For the text-containing cell, return its midpoint in (x, y) coordinate format. 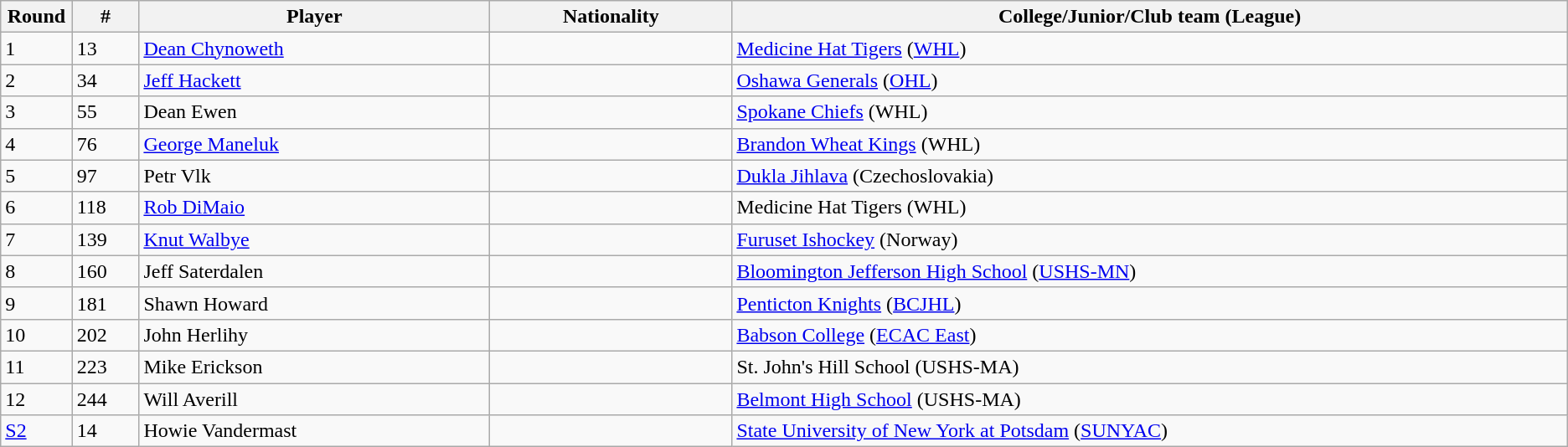
George Maneluk (315, 144)
Mike Erickson (315, 367)
Babson College (ECAC East) (1149, 335)
Player (315, 17)
State University of New York at Potsdam (SUNYAC) (1149, 431)
9 (37, 303)
202 (106, 335)
John Herlihy (315, 335)
Rob DiMaio (315, 208)
Oshawa Generals (OHL) (1149, 80)
Penticton Knights (BCJHL) (1149, 303)
10 (37, 335)
Dean Ewen (315, 112)
14 (106, 431)
7 (37, 239)
S2 (37, 431)
Jeff Saterdalen (315, 271)
139 (106, 239)
76 (106, 144)
Round (37, 17)
244 (106, 399)
223 (106, 367)
118 (106, 208)
Knut Walbye (315, 239)
55 (106, 112)
Shawn Howard (315, 303)
97 (106, 176)
Furuset Ishockey (Norway) (1149, 239)
# (106, 17)
34 (106, 80)
Dukla Jihlava (Czechoslovakia) (1149, 176)
Spokane Chiefs (WHL) (1149, 112)
College/Junior/Club team (League) (1149, 17)
Bloomington Jefferson High School (USHS-MN) (1149, 271)
Will Averill (315, 399)
Dean Chynoweth (315, 49)
Petr Vlk (315, 176)
Howie Vandermast (315, 431)
1 (37, 49)
13 (106, 49)
Belmont High School (USHS-MA) (1149, 399)
12 (37, 399)
6 (37, 208)
5 (37, 176)
Nationality (611, 17)
2 (37, 80)
Brandon Wheat Kings (WHL) (1149, 144)
4 (37, 144)
160 (106, 271)
Jeff Hackett (315, 80)
181 (106, 303)
St. John's Hill School (USHS-MA) (1149, 367)
11 (37, 367)
8 (37, 271)
3 (37, 112)
